Capture the cell that displays the provided text and extract its [X, Y] central coordinate. 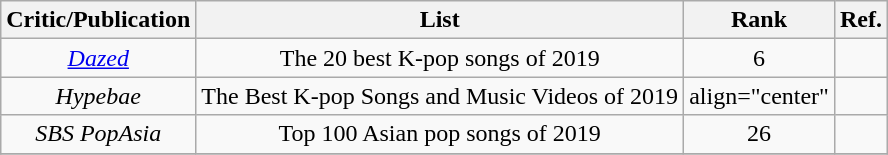
Rank [760, 20]
SBS PopAsia [98, 134]
Critic/Publication [98, 20]
26 [760, 134]
The Best K-pop Songs and Music Videos of 2019 [440, 96]
align="center" [760, 96]
Dazed [98, 58]
Ref. [860, 20]
List [440, 20]
6 [760, 58]
Top 100 Asian pop songs of 2019 [440, 134]
Hypebae [98, 96]
The 20 best K-pop songs of 2019 [440, 58]
